Identify which cell holds the provided text, then report its [X, Y] central coordinate. 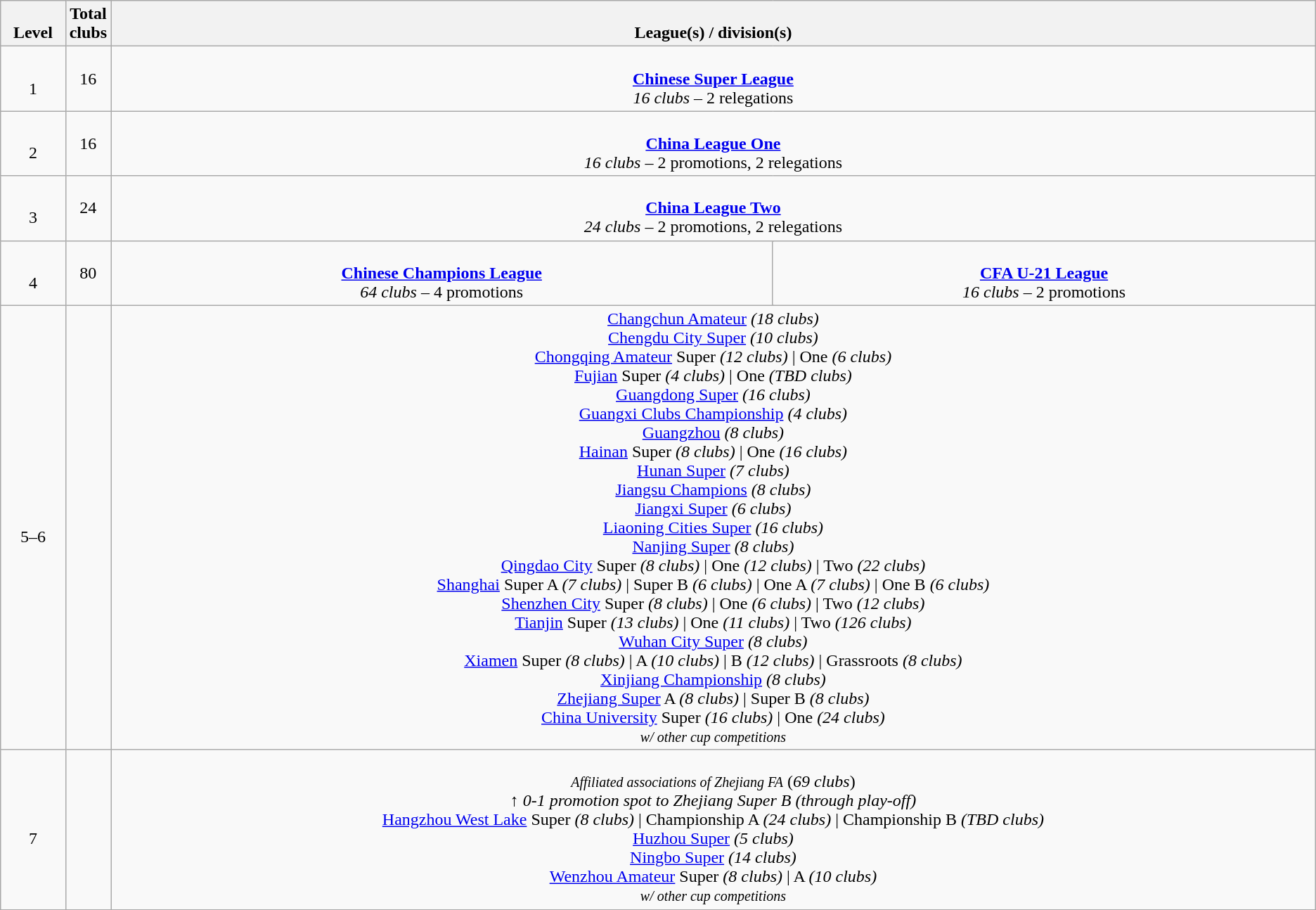
China League Two 24 clubs – 2 promotions, 2 relegations [714, 208]
CFA U-21 League 16 clubs – 2 promotions [1044, 273]
Chinese Super League 16 clubs – 2 relegations [714, 79]
1 [33, 79]
China League One 16 clubs – 2 promotions, 2 relegations [714, 143]
League(s) / division(s) [714, 24]
3 [33, 208]
7 [33, 830]
5–6 [33, 527]
Level [33, 24]
2 [33, 143]
4 [33, 273]
Chinese Champions League 64 clubs – 4 promotions [441, 273]
Total clubs [88, 24]
24 [88, 208]
80 [88, 273]
